For the text-containing cell, return its midpoint in [X, Y] coordinate format. 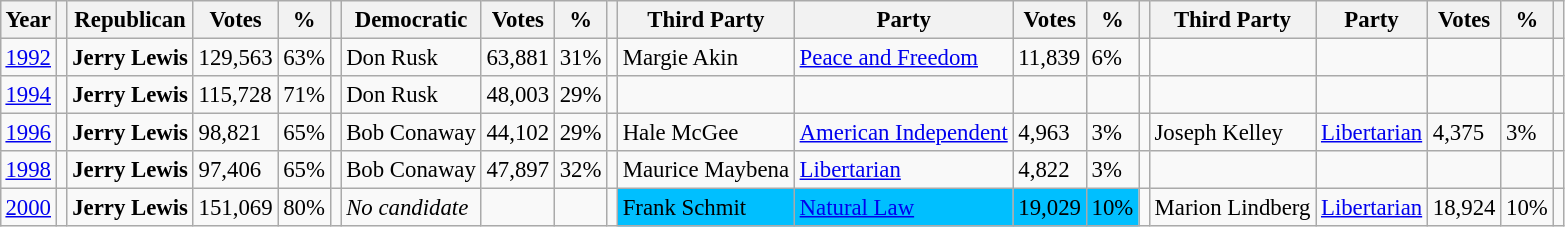
47,897 [518, 170]
Hale McGee [706, 133]
1996 [28, 133]
Natural Law [904, 208]
129,563 [236, 57]
Republican [130, 20]
1992 [28, 57]
American Independent [904, 133]
71% [304, 95]
32% [580, 170]
44,102 [518, 133]
6% [1112, 57]
2000 [28, 208]
1998 [28, 170]
80% [304, 208]
Year [28, 20]
48,003 [518, 95]
No candidate [411, 208]
Marion Lindberg [1232, 208]
11,839 [1050, 57]
4,375 [1464, 133]
Maurice Maybena [706, 170]
4,963 [1050, 133]
97,406 [236, 170]
19,029 [1050, 208]
4,822 [1050, 170]
151,069 [236, 208]
18,924 [1464, 208]
63% [304, 57]
63,881 [518, 57]
Peace and Freedom [904, 57]
115,728 [236, 95]
1994 [28, 95]
Margie Akin [706, 57]
98,821 [236, 133]
31% [580, 57]
Joseph Kelley [1232, 133]
Frank Schmit [706, 208]
Democratic [411, 20]
